Return the (x, y) coordinate for the center point of the cell that contains the specified text.  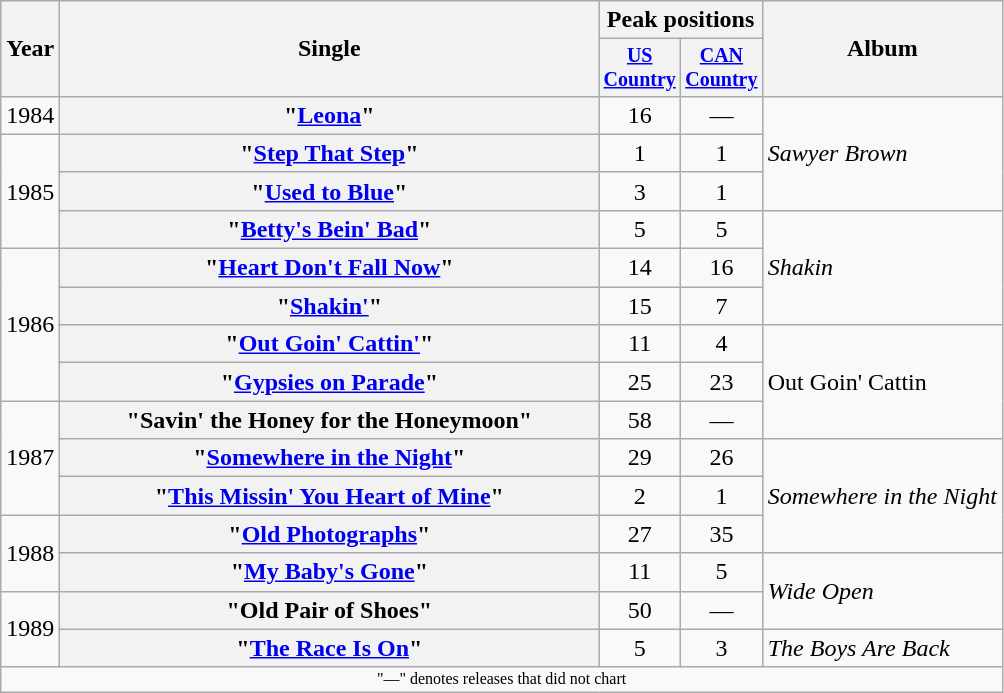
23 (722, 382)
Year (30, 49)
15 (640, 306)
"My Baby's Gone" (330, 572)
1989 (30, 629)
Somewhere in the Night (882, 496)
14 (640, 268)
"—" denotes releases that did not chart (502, 679)
1984 (30, 115)
35 (722, 534)
Shakin (882, 267)
"Out Goin' Cattin'" (330, 344)
"Heart Don't Fall Now" (330, 268)
1988 (30, 553)
7 (722, 306)
2 (640, 496)
26 (722, 458)
27 (640, 534)
"Leona" (330, 115)
"The Race Is On" (330, 648)
"Betty's Bein' Bad" (330, 229)
29 (640, 458)
"Step That Step" (330, 153)
58 (640, 420)
1986 (30, 325)
"Somewhere in the Night" (330, 458)
"This Missin' You Heart of Mine" (330, 496)
"Shakin'" (330, 306)
1985 (30, 191)
"Savin' the Honey for the Honeymoon" (330, 420)
"Used to Blue" (330, 191)
"Gypsies on Parade" (330, 382)
"Old Photographs" (330, 534)
Album (882, 49)
Single (330, 49)
50 (640, 610)
CAN Country (722, 68)
Wide Open (882, 591)
The Boys Are Back (882, 648)
25 (640, 382)
"Old Pair of Shoes" (330, 610)
US Country (640, 68)
1987 (30, 458)
4 (722, 344)
Sawyer Brown (882, 153)
Out Goin' Cattin (882, 382)
Peak positions (680, 20)
